Output the [x, y] coordinate of the center of the cell containing the given text.  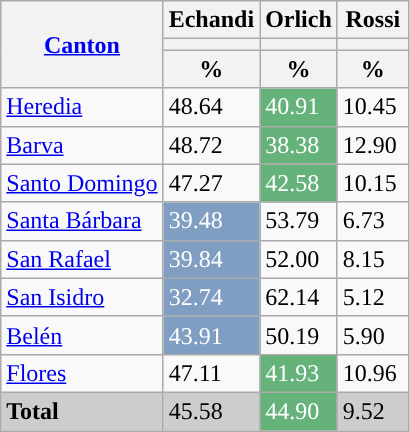
43.91 [211, 335]
Barva [82, 145]
Orlich [299, 20]
Echandi [211, 20]
San Isidro [82, 297]
Santa Bárbara [82, 221]
5.12 [372, 297]
48.64 [211, 107]
47.27 [211, 183]
32.74 [211, 297]
47.11 [211, 373]
Heredia [82, 107]
53.79 [299, 221]
Total [82, 411]
Canton [82, 44]
6.73 [372, 221]
39.48 [211, 221]
Belén [82, 335]
40.91 [299, 107]
12.90 [372, 145]
38.38 [299, 145]
Santo Domingo [82, 183]
48.72 [211, 145]
8.15 [372, 259]
9.52 [372, 411]
42.58 [299, 183]
10.15 [372, 183]
5.90 [372, 335]
41.93 [299, 373]
39.84 [211, 259]
10.96 [372, 373]
50.19 [299, 335]
San Rafael [82, 259]
44.90 [299, 411]
Flores [82, 373]
10.45 [372, 107]
Rossi [372, 20]
62.14 [299, 297]
52.00 [299, 259]
45.58 [211, 411]
